From the cell containing the given text, extract its center point as (X, Y) coordinate. 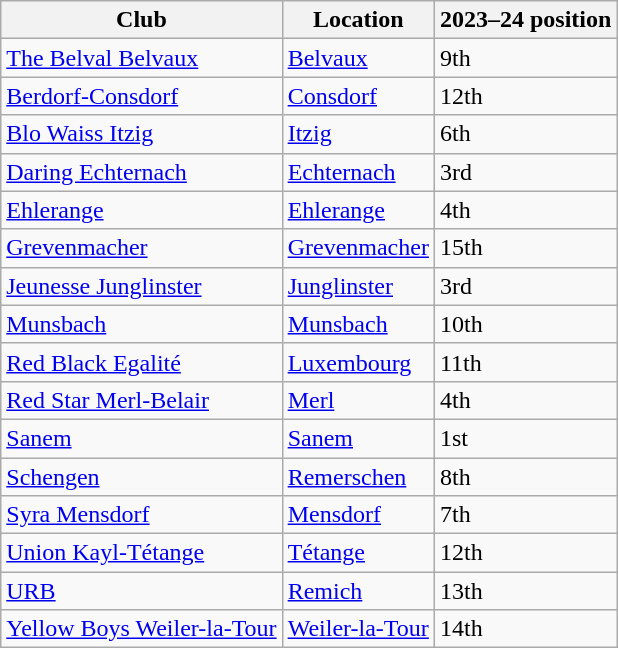
Berdorf-Consdorf (142, 96)
Itzig (358, 134)
7th (525, 515)
Red Star Merl-Belair (142, 400)
1st (525, 438)
The Belval Belvaux (142, 58)
Location (358, 20)
Mensdorf (358, 515)
9th (525, 58)
Club (142, 20)
15th (525, 248)
Merl (358, 400)
Syra Mensdorf (142, 515)
Luxembourg (358, 362)
Tétange (358, 553)
13th (525, 591)
Schengen (142, 477)
Junglinster (358, 286)
Consdorf (358, 96)
Weiler-la-Tour (358, 629)
2023–24 position (525, 20)
Echternach (358, 172)
Jeunesse Junglinster (142, 286)
11th (525, 362)
Yellow Boys Weiler-la-Tour (142, 629)
Union Kayl-Tétange (142, 553)
14th (525, 629)
URB (142, 591)
Remerschen (358, 477)
Daring Echternach (142, 172)
Belvaux (358, 58)
Red Black Egalité (142, 362)
8th (525, 477)
6th (525, 134)
10th (525, 324)
Blo Waiss Itzig (142, 134)
Remich (358, 591)
